Capture the cell that displays the provided text and extract its (X, Y) central coordinate. 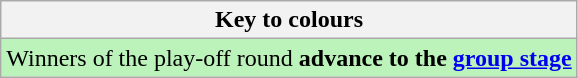
Key to colours (289, 20)
Winners of the play-off round advance to the group stage (289, 58)
